Output the (x, y) coordinate of the center of the cell containing the given text.  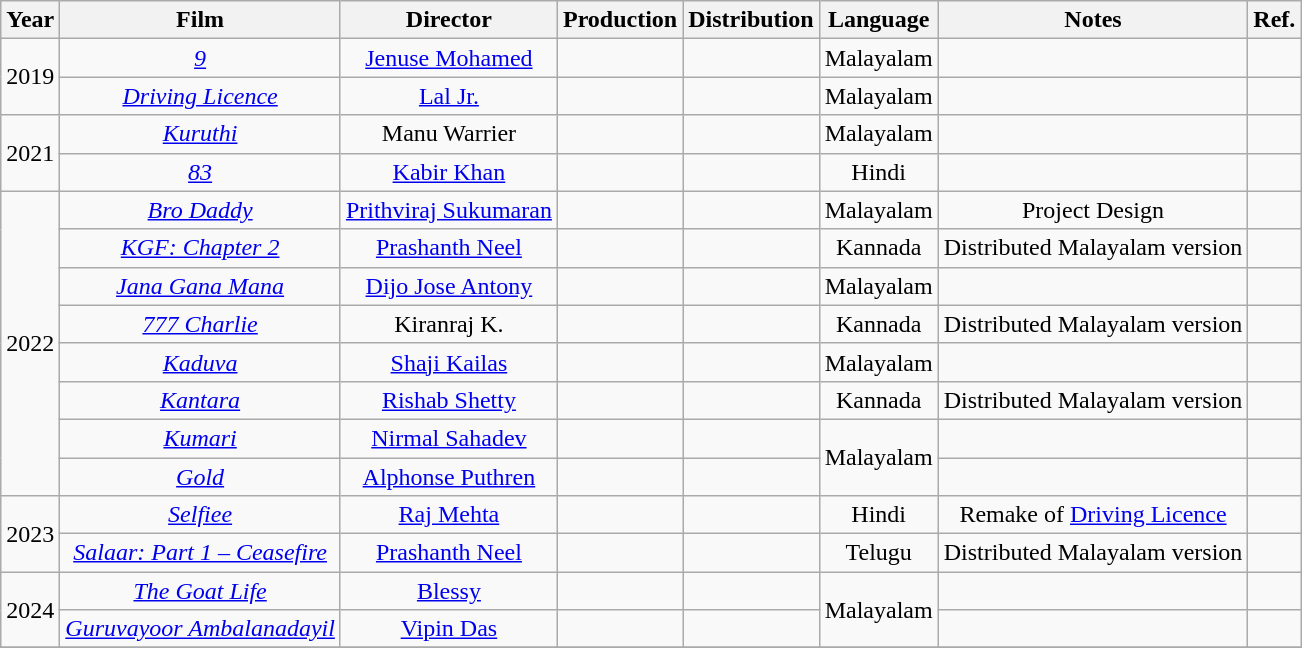
Shaji Kailas (448, 362)
2022 (30, 343)
Remake of Driving Licence (1093, 515)
2024 (30, 610)
Alphonse Puthren (448, 477)
The Goat Life (200, 591)
Driving Licence (200, 96)
Gold (200, 477)
Guruvayoor Ambalanadayil (200, 629)
Selfiee (200, 515)
Bro Daddy (200, 210)
Telugu (878, 553)
Salaar: Part 1 – Ceasefire (200, 553)
Rishab Shetty (448, 400)
KGF: Chapter 2 (200, 248)
2023 (30, 534)
Kiranraj K. (448, 324)
Notes (1093, 20)
Nirmal Sahadev (448, 438)
Vipin Das (448, 629)
83 (200, 172)
Year (30, 20)
777 Charlie (200, 324)
Kaduva (200, 362)
Distribution (751, 20)
Lal Jr. (448, 96)
Kantara (200, 400)
Prithviraj Sukumaran (448, 210)
Film (200, 20)
2021 (30, 153)
2019 (30, 77)
Kuruthi (200, 134)
Jana Gana Mana (200, 286)
Manu Warrier (448, 134)
Project Design (1093, 210)
Director (448, 20)
Kumari (200, 438)
Production (620, 20)
Raj Mehta (448, 515)
Ref. (1274, 20)
Blessy (448, 591)
Kabir Khan (448, 172)
Jenuse Mohamed (448, 58)
9 (200, 58)
Language (878, 20)
Dijo Jose Antony (448, 286)
